Return (x, y) of the center of cell containing provided text 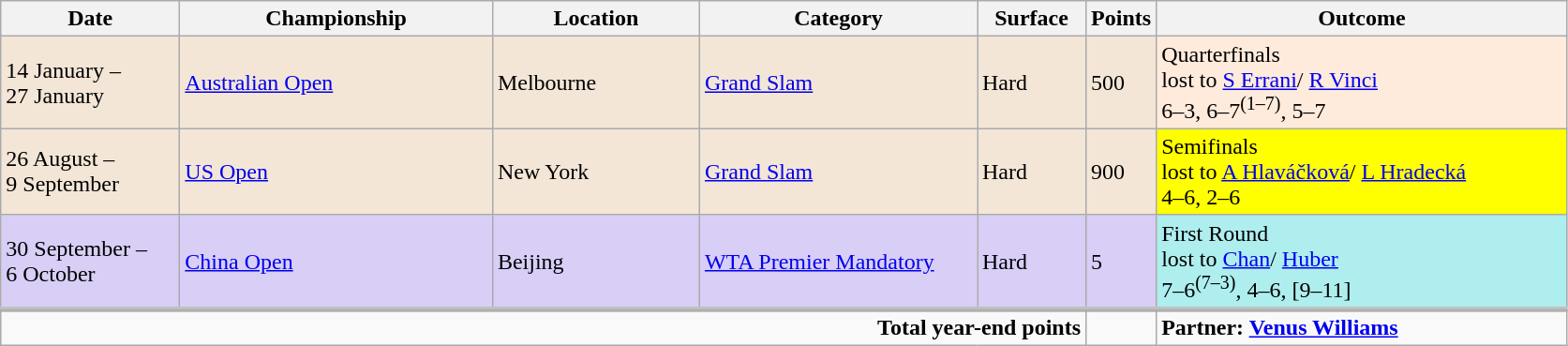
900 (1121, 172)
New York (596, 172)
Quarterfinals lost to S Errani/ R Vinci 6–3, 6–7(1–7), 5–7 (1363, 83)
Outcome (1363, 19)
Surface (1031, 19)
WTA Premier Mandatory (838, 263)
Location (596, 19)
Beijing (596, 263)
Australian Open (336, 83)
Total year-end points (544, 327)
500 (1121, 83)
Partner: Venus Williams (1363, 327)
5 (1121, 263)
US Open (336, 172)
Date (90, 19)
30 September – 6 October (90, 263)
Category (838, 19)
26 August – 9 September (90, 172)
Points (1121, 19)
China Open (336, 263)
Melbourne (596, 83)
Championship (336, 19)
First Round lost to Chan/ Huber 7–6(7–3), 4–6, [9–11] (1363, 263)
14 January – 27 January (90, 83)
Semifinals lost to A Hlaváčková/ L Hradecká 4–6, 2–6 (1363, 172)
